Extract the (X, Y) coordinate from the center of the cell holding the provided text.  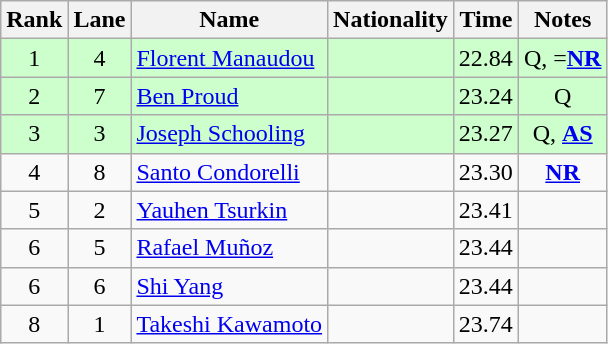
Santo Condorelli (230, 172)
NR (562, 172)
Yauhen Tsurkin (230, 210)
Ben Proud (230, 96)
23.27 (486, 134)
7 (100, 96)
Q, AS (562, 134)
Time (486, 20)
Name (230, 20)
23.74 (486, 324)
23.30 (486, 172)
Notes (562, 20)
Nationality (391, 20)
Florent Manaudou (230, 58)
Takeshi Kawamoto (230, 324)
Rank (34, 20)
Q, =NR (562, 58)
Shi Yang (230, 286)
Lane (100, 20)
23.41 (486, 210)
Joseph Schooling (230, 134)
Q (562, 96)
22.84 (486, 58)
Rafael Muñoz (230, 248)
23.24 (486, 96)
